Return the [X, Y] coordinate for the center point of the cell that contains the specified text.  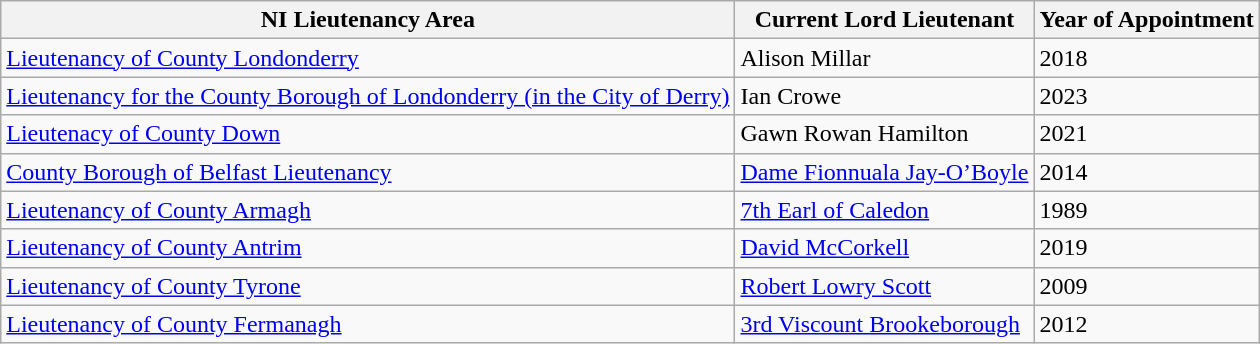
Current Lord Lieutenant [884, 20]
Lieutenancy of County Fermanagh [368, 324]
David McCorkell [884, 248]
2019 [1146, 248]
3rd Viscount Brookeborough [884, 324]
2009 [1146, 286]
NI Lieutenancy Area [368, 20]
Lieutenacy of County Down [368, 134]
Lieutenancy of County Tyrone [368, 286]
7th Earl of Caledon [884, 210]
Alison Millar [884, 58]
1989 [1146, 210]
Lieutenancy of County Londonderry [368, 58]
Year of Appointment [1146, 20]
Dame Fionnuala Jay-O’Boyle [884, 172]
Lieutenancy of County Antrim [368, 248]
Gawn Rowan Hamilton [884, 134]
2012 [1146, 324]
2018 [1146, 58]
Robert Lowry Scott [884, 286]
2023 [1146, 96]
2021 [1146, 134]
Ian Crowe [884, 96]
Lieutenancy of County Armagh [368, 210]
County Borough of Belfast Lieutenancy [368, 172]
2014 [1146, 172]
Lieutenancy for the County Borough of Londonderry (in the City of Derry) [368, 96]
